Pinpoint the cell where the given text exists, returning its (X, Y) midpoint coordinate. 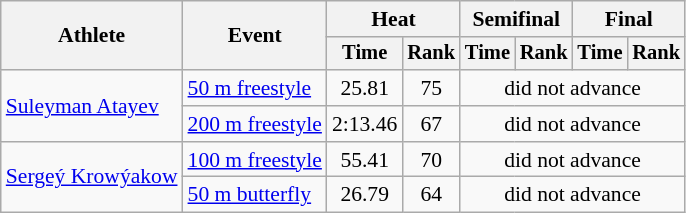
Semifinal (516, 19)
200 m freestyle (255, 124)
55.41 (364, 160)
67 (431, 124)
75 (431, 88)
50 m butterfly (255, 195)
25.81 (364, 88)
Heat (394, 19)
26.79 (364, 195)
64 (431, 195)
Event (255, 36)
50 m freestyle (255, 88)
2:13.46 (364, 124)
100 m freestyle (255, 160)
Athlete (92, 36)
Sergeý Krowýakow (92, 178)
Final (629, 19)
70 (431, 160)
Suleyman Atayev (92, 106)
